Capture the cell that displays the provided text and extract its [X, Y] central coordinate. 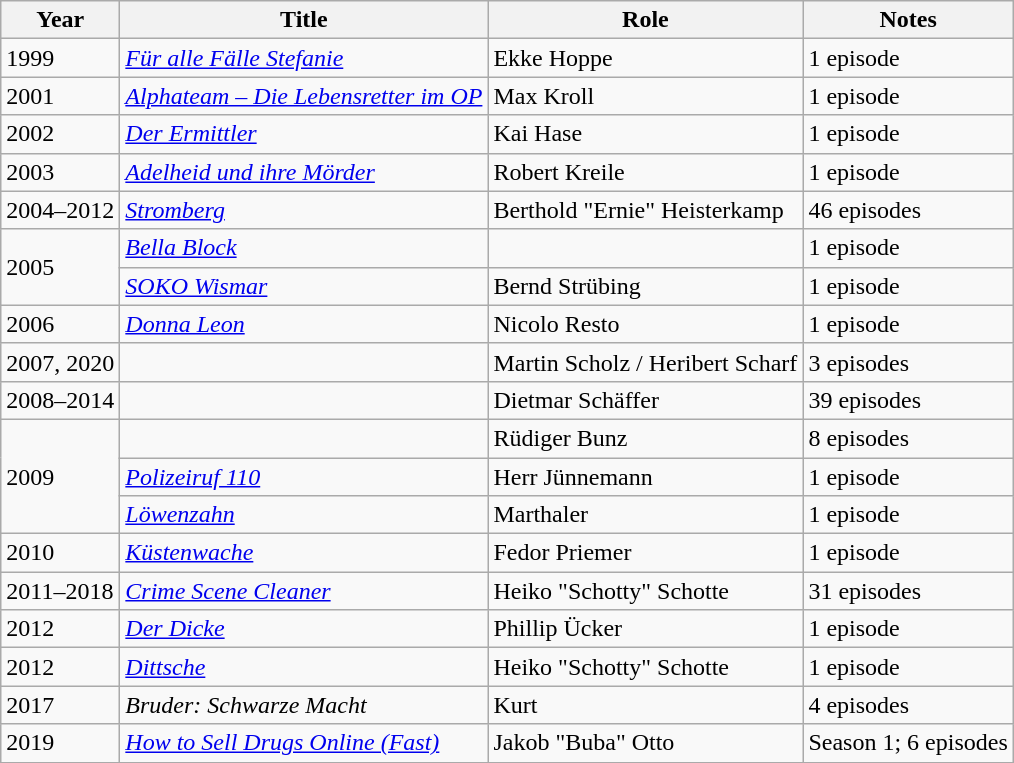
Berthold "Ernie" Heisterkamp [646, 210]
46 episodes [908, 210]
Dietmar Schäffer [646, 400]
Fedor Priemer [646, 553]
2008–2014 [60, 400]
Marthaler [646, 515]
Der Dicke [304, 629]
Max Kroll [646, 96]
Löwenzahn [304, 515]
Stromberg [304, 210]
31 episodes [908, 591]
2004–2012 [60, 210]
SOKO Wismar [304, 286]
3 episodes [908, 362]
Martin Scholz / Heribert Scharf [646, 362]
1999 [60, 58]
Donna Leon [304, 324]
2003 [60, 172]
Notes [908, 20]
Bernd Strübing [646, 286]
4 episodes [908, 705]
Role [646, 20]
2001 [60, 96]
Der Ermittler [304, 134]
Kai Hase [646, 134]
Ekke Hoppe [646, 58]
Dittsche [304, 667]
Rüdiger Bunz [646, 438]
Jakob "Buba" Otto [646, 743]
39 episodes [908, 400]
Adelheid und ihre Mörder [304, 172]
2017 [60, 705]
Bruder: Schwarze Macht [304, 705]
Robert Kreile [646, 172]
Für alle Fälle Stefanie [304, 58]
8 episodes [908, 438]
Nicolo Resto [646, 324]
Season 1; 6 episodes [908, 743]
2007, 2020 [60, 362]
2002 [60, 134]
Bella Block [304, 248]
2005 [60, 267]
Polizeiruf 110 [304, 477]
Phillip Ücker [646, 629]
Alphateam – Die Lebensretter im OP [304, 96]
Title [304, 20]
2011–2018 [60, 591]
2006 [60, 324]
2009 [60, 476]
Year [60, 20]
How to Sell Drugs Online (Fast) [304, 743]
Kurt [646, 705]
2019 [60, 743]
Crime Scene Cleaner [304, 591]
Herr Jünnemann [646, 477]
2010 [60, 553]
Küstenwache [304, 553]
